Find where the given text appears and provide that cell's center as (x, y) coordinate. 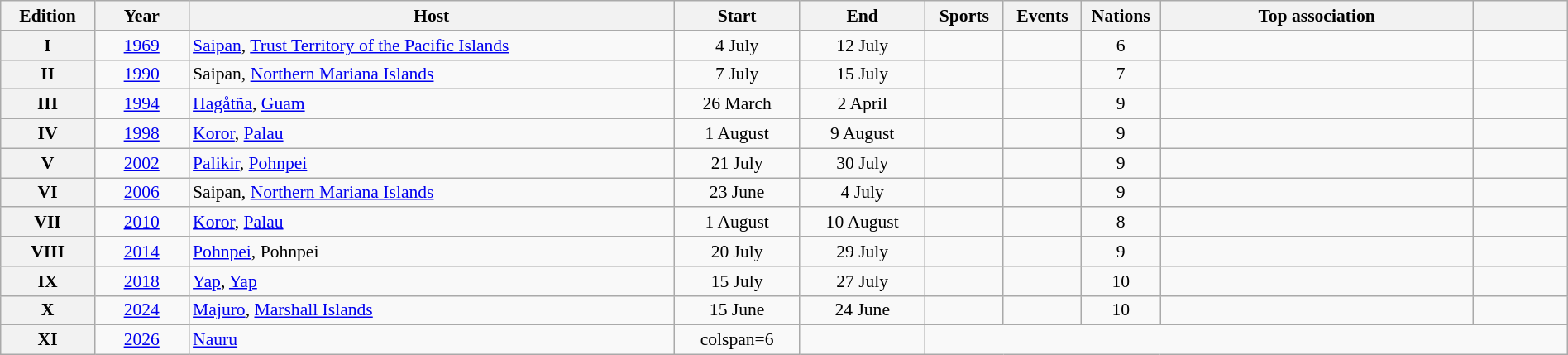
Edition (48, 16)
X (48, 310)
IV (48, 134)
15 June (737, 310)
2018 (141, 281)
1998 (141, 134)
27 July (863, 281)
Yap, Yap (432, 281)
II (48, 74)
Saipan, Trust Territory of the Pacific Islands (432, 46)
20 July (737, 252)
1990 (141, 74)
IX (48, 281)
21 July (737, 163)
7 (1121, 74)
23 June (737, 193)
10 August (863, 223)
2 April (863, 104)
End (863, 16)
Start (737, 16)
Year (141, 16)
2006 (141, 193)
Nations (1121, 16)
Sports (964, 16)
29 July (863, 252)
1994 (141, 104)
2024 (141, 310)
Hagåtña, Guam (432, 104)
2002 (141, 163)
1969 (141, 46)
V (48, 163)
2014 (141, 252)
12 July (863, 46)
I (48, 46)
7 July (737, 74)
9 August (863, 134)
24 June (863, 310)
Pohnpei, Pohnpei (432, 252)
XI (48, 340)
Events (1042, 16)
VIII (48, 252)
2010 (141, 223)
VI (48, 193)
6 (1121, 46)
8 (1121, 223)
Nauru (432, 340)
26 March (737, 104)
Top association (1317, 16)
Host (432, 16)
Palikir, Pohnpei (432, 163)
VII (48, 223)
colspan=6 (737, 340)
2026 (141, 340)
30 July (863, 163)
Majuro, Marshall Islands (432, 310)
III (48, 104)
